Provide the [x, y] coordinate of the cell's center where the given text is located.  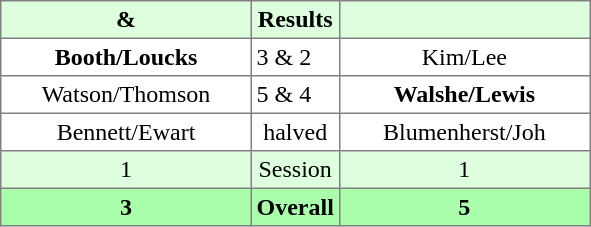
Kim/Lee [464, 57]
& [126, 20]
Watson/Thomson [126, 95]
Booth/Loucks [126, 57]
3 & 2 [295, 57]
halved [295, 132]
Session [295, 170]
5 & 4 [295, 95]
Bennett/Ewart [126, 132]
Blumenherst/Joh [464, 132]
5 [464, 207]
3 [126, 207]
Walshe/Lewis [464, 95]
Overall [295, 207]
Results [295, 20]
